Find where the given text appears and provide that cell's center as (x, y) coordinate. 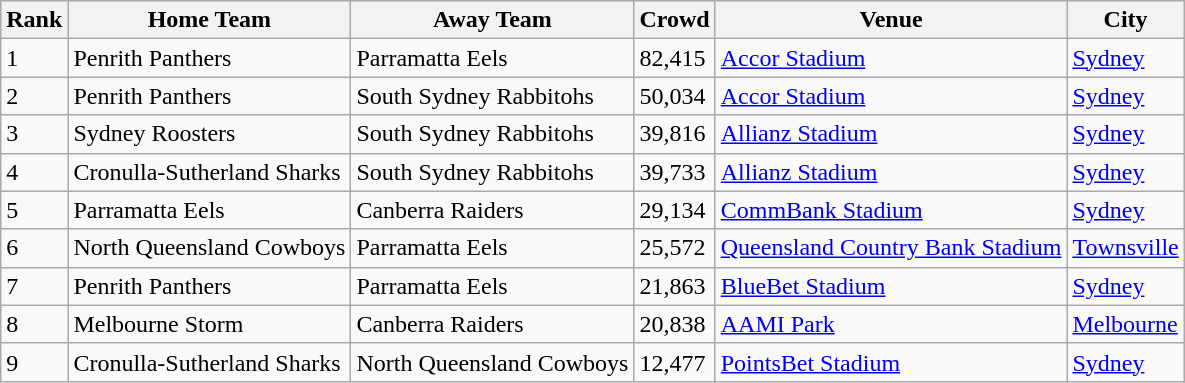
Home Team (210, 20)
Townsville (1126, 248)
20,838 (674, 324)
12,477 (674, 362)
5 (34, 210)
Venue (891, 20)
Melbourne (1126, 324)
City (1126, 20)
82,415 (674, 58)
Rank (34, 20)
Melbourne Storm (210, 324)
8 (34, 324)
7 (34, 286)
PointsBet Stadium (891, 362)
21,863 (674, 286)
Queensland Country Bank Stadium (891, 248)
25,572 (674, 248)
Away Team (492, 20)
2 (34, 96)
4 (34, 172)
50,034 (674, 96)
9 (34, 362)
AAMI Park (891, 324)
29,134 (674, 210)
3 (34, 134)
6 (34, 248)
Crowd (674, 20)
CommBank Stadium (891, 210)
39,816 (674, 134)
BlueBet Stadium (891, 286)
1 (34, 58)
Sydney Roosters (210, 134)
39,733 (674, 172)
